Identify which cell holds the provided text, then report its [x, y] central coordinate. 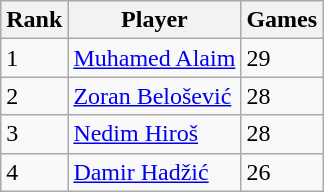
26 [282, 172]
2 [34, 96]
3 [34, 134]
Damir Hadžić [154, 172]
4 [34, 172]
Zoran Belošević [154, 96]
Games [282, 20]
Player [154, 20]
1 [34, 58]
Nedim Hiroš [154, 134]
29 [282, 58]
Muhamed Alaim [154, 58]
Rank [34, 20]
